Locate the cell with the specified text and output its [x, y] center coordinate. 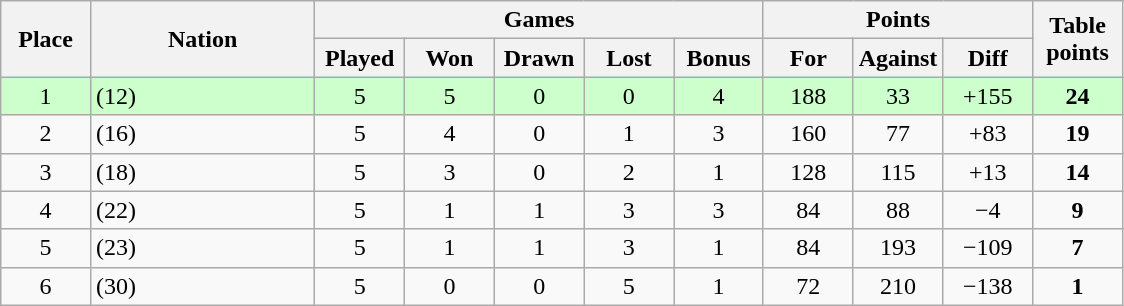
19 [1078, 134]
160 [808, 134]
128 [808, 172]
For [808, 58]
Played [360, 58]
210 [898, 286]
Place [46, 39]
24 [1078, 96]
(30) [202, 286]
14 [1078, 172]
Against [898, 58]
−109 [988, 248]
(22) [202, 210]
72 [808, 286]
9 [1078, 210]
7 [1078, 248]
193 [898, 248]
+13 [988, 172]
Tablepoints [1078, 39]
Lost [629, 58]
Drawn [539, 58]
77 [898, 134]
Points [898, 20]
Diff [988, 58]
−138 [988, 286]
−4 [988, 210]
188 [808, 96]
(18) [202, 172]
(23) [202, 248]
Games [540, 20]
Bonus [719, 58]
(12) [202, 96]
115 [898, 172]
+155 [988, 96]
+83 [988, 134]
88 [898, 210]
Won [450, 58]
6 [46, 286]
33 [898, 96]
Nation [202, 39]
(16) [202, 134]
